Extract the (X, Y) coordinate from the center of the cell holding the provided text.  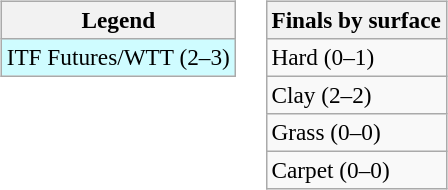
Grass (0–0) (356, 133)
Carpet (0–0) (356, 171)
Finals by surface (356, 20)
Hard (0–1) (356, 57)
Clay (2–2) (356, 95)
ITF Futures/WTT (2–3) (118, 57)
Legend (118, 20)
